Find where the given text appears and provide that cell's center as [X, Y] coordinate. 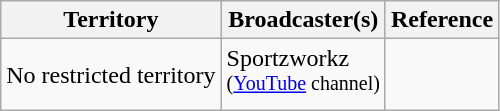
No restricted territory [111, 75]
Broadcaster(s) [303, 20]
Sportzworkz(YouTube channel) [303, 75]
Reference [442, 20]
Territory [111, 20]
